Pinpoint the cell where the given text exists, returning its (X, Y) midpoint coordinate. 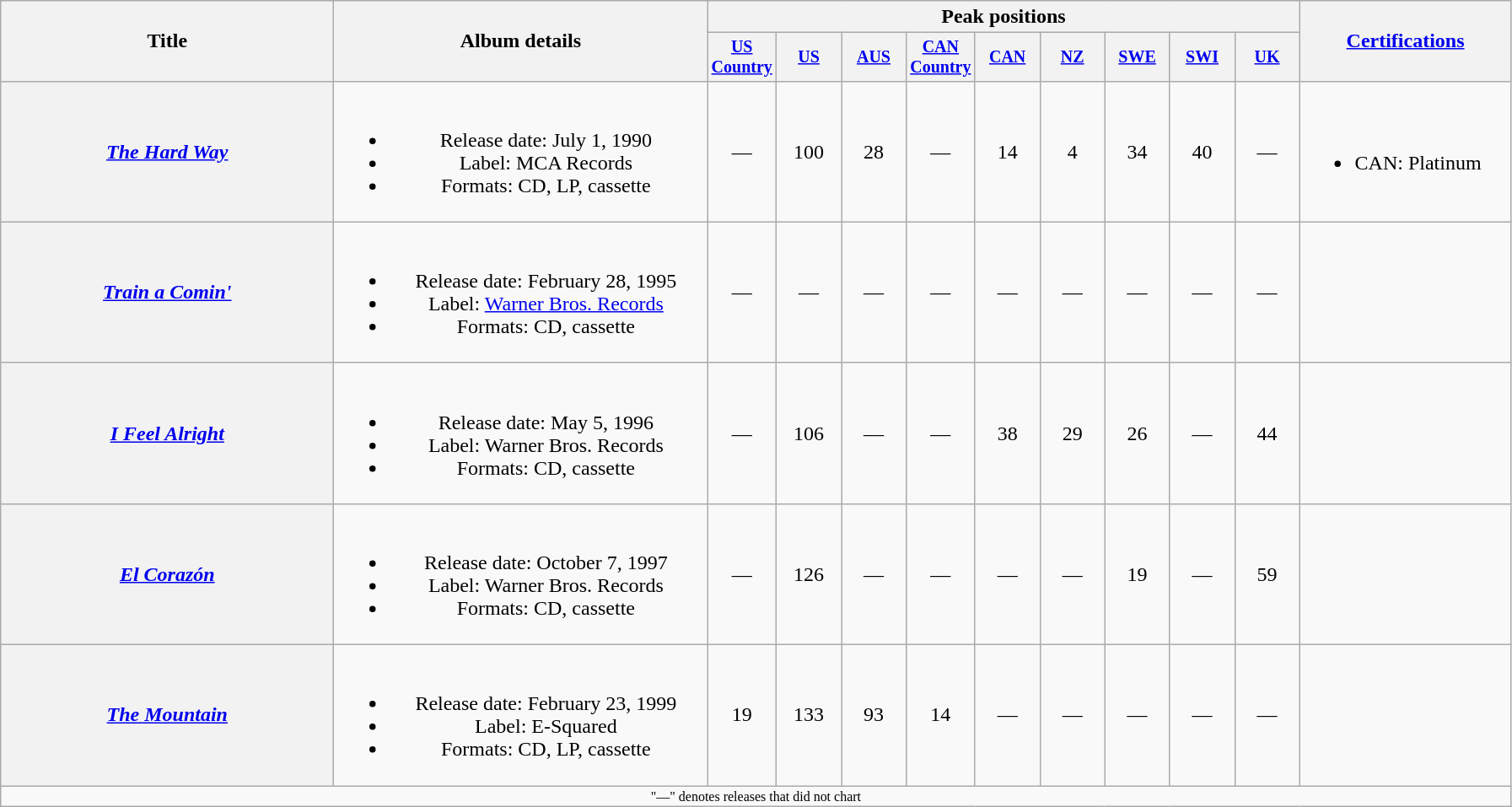
UK (1267, 57)
34 (1137, 152)
133 (810, 715)
Peak positions (1004, 17)
AUS (874, 57)
Train a Comin' (167, 292)
US (810, 57)
Album details (521, 41)
Release date: May 5, 1996Label: Warner Bros. RecordsFormats: CD, cassette (521, 433)
29 (1073, 433)
93 (874, 715)
The Mountain (167, 715)
El Corazón (167, 573)
26 (1137, 433)
Release date: October 7, 1997Label: Warner Bros. RecordsFormats: CD, cassette (521, 573)
44 (1267, 433)
Certifications (1405, 41)
The Hard Way (167, 152)
US Country (742, 57)
106 (810, 433)
CAN Country (940, 57)
SWE (1137, 57)
Release date: February 23, 1999Label: E-SquaredFormats: CD, LP, cassette (521, 715)
28 (874, 152)
4 (1073, 152)
SWI (1203, 57)
I Feel Alright (167, 433)
CAN (1007, 57)
59 (1267, 573)
Release date: February 28, 1995Label: Warner Bros. RecordsFormats: CD, cassette (521, 292)
40 (1203, 152)
"—" denotes releases that did not chart (756, 796)
CAN: Platinum (1405, 152)
38 (1007, 433)
NZ (1073, 57)
100 (810, 152)
Title (167, 41)
126 (810, 573)
Release date: July 1, 1990Label: MCA RecordsFormats: CD, LP, cassette (521, 152)
